Return (x, y) of the center of cell containing provided text 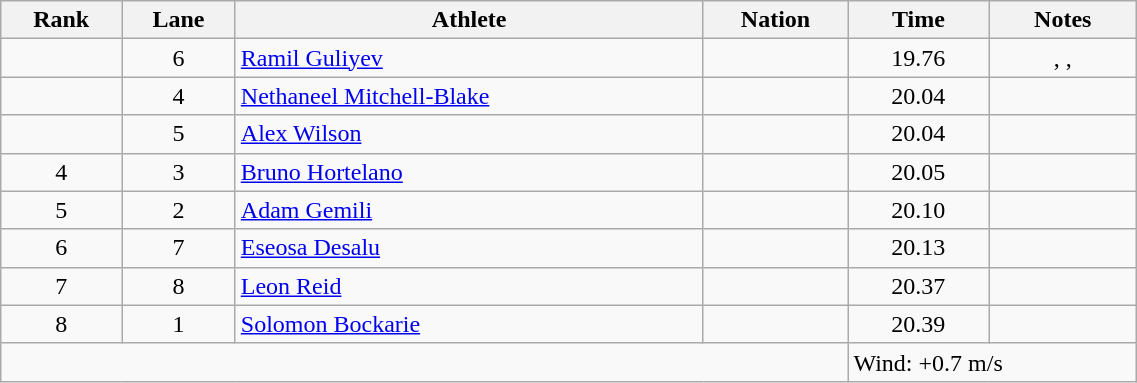
Time (918, 20)
Solomon Bockarie (469, 324)
Nethaneel Mitchell-Blake (469, 96)
1 (179, 324)
Bruno Hortelano (469, 172)
20.05 (918, 172)
19.76 (918, 58)
Notes (1063, 20)
20.37 (918, 286)
20.13 (918, 248)
, , (1063, 58)
Leon Reid (469, 286)
Nation (776, 20)
Wind: +0.7 m/s (992, 362)
Alex Wilson (469, 134)
Eseosa Desalu (469, 248)
20.39 (918, 324)
2 (179, 210)
Ramil Guliyev (469, 58)
3 (179, 172)
Rank (62, 20)
Adam Gemili (469, 210)
20.10 (918, 210)
Lane (179, 20)
Athlete (469, 20)
